Pinpoint the cell where the given text exists, returning its (X, Y) midpoint coordinate. 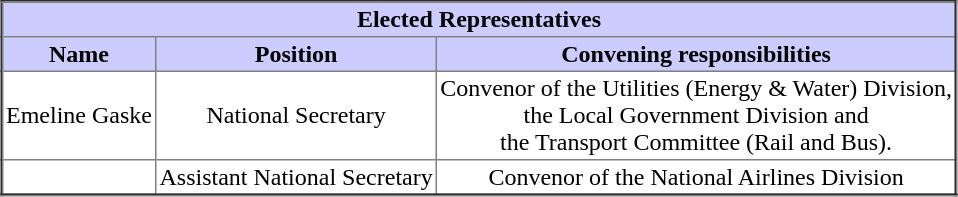
National Secretary (296, 115)
Position (296, 54)
Convenor of the Utilities (Energy & Water) Division, the Local Government Division and the Transport Committee (Rail and Bus). (696, 115)
Name (79, 54)
Elected Representatives (480, 20)
Assistant National Secretary (296, 177)
Convening responsibilities (696, 54)
Convenor of the National Airlines Division (696, 177)
Emeline Gaske (79, 115)
